Return (x, y) of the center of cell containing provided text 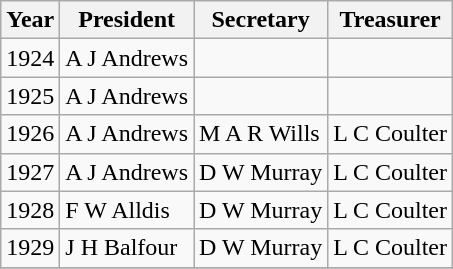
Year (30, 20)
1924 (30, 58)
1927 (30, 172)
1925 (30, 96)
J H Balfour (127, 248)
1929 (30, 248)
F W Alldis (127, 210)
M A R Wills (261, 134)
1926 (30, 134)
President (127, 20)
1928 (30, 210)
Secretary (261, 20)
Treasurer (390, 20)
